Return the [X, Y] coordinate for the center point of the cell that contains the specified text.  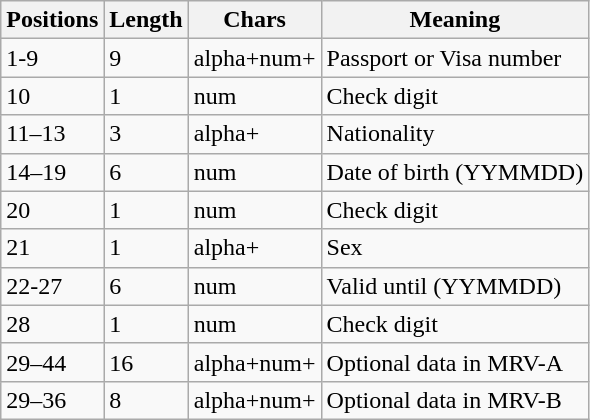
3 [146, 134]
Length [146, 20]
10 [52, 96]
Sex [455, 248]
1-9 [52, 58]
Positions [52, 20]
Date of birth (YYMMDD) [455, 172]
14–19 [52, 172]
29–36 [52, 400]
21 [52, 248]
Valid until (YYMMDD) [455, 286]
Optional data in MRV-B [455, 400]
22-27 [52, 286]
11–13 [52, 134]
9 [146, 58]
20 [52, 210]
Passport or Visa number [455, 58]
Optional data in MRV-A [455, 362]
8 [146, 400]
Nationality [455, 134]
28 [52, 324]
Chars [254, 20]
16 [146, 362]
Meaning [455, 20]
29–44 [52, 362]
